Return the (X, Y) coordinate for the center point of the cell that contains the specified text.  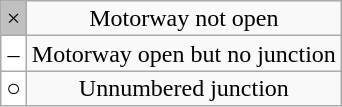
Unnumbered junction (184, 88)
× (14, 18)
– (14, 54)
○ (14, 88)
Motorway open but no junction (184, 54)
Motorway not open (184, 18)
